Return the [x, y] coordinate for the center point of the cell that contains the specified text.  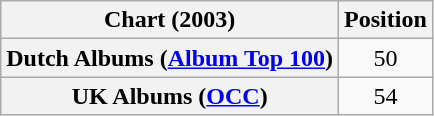
54 [386, 96]
Dutch Albums (Album Top 100) [170, 58]
50 [386, 58]
Chart (2003) [170, 20]
UK Albums (OCC) [170, 96]
Position [386, 20]
